Provide the (x, y) coordinate of the cell's center where the given text is located.  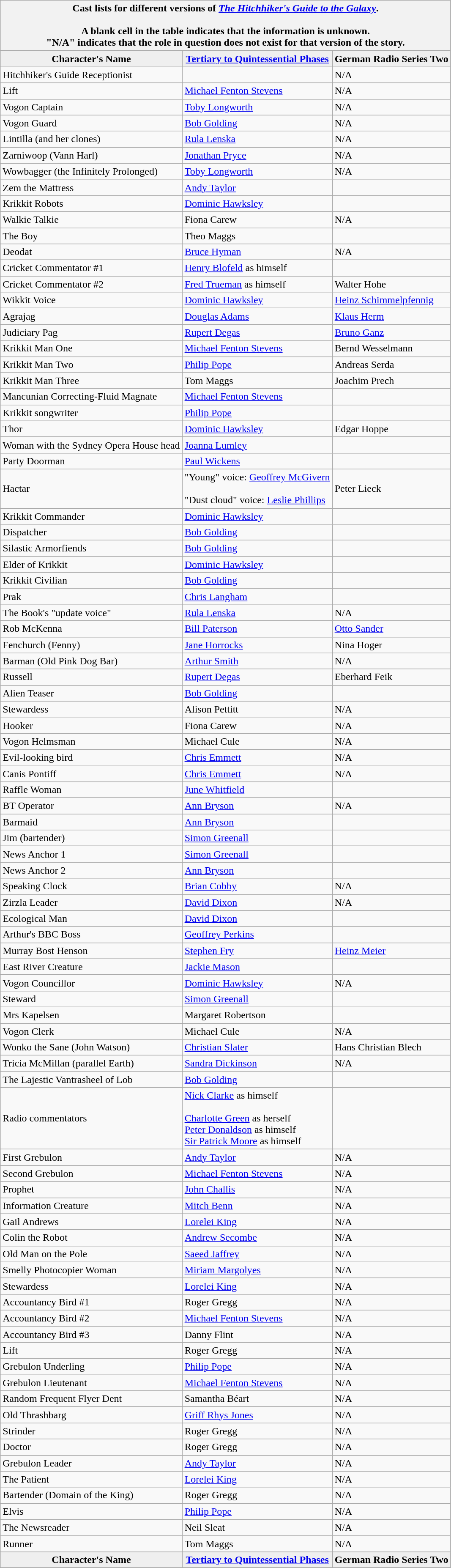
Gail Andrews (91, 1222)
Jane Horrocks (257, 645)
Wowbagger (the Infinitely Prolonged) (91, 171)
News Anchor 1 (91, 854)
Paul Wickens (257, 461)
Second Grebulon (91, 1173)
Eberhard Feik (391, 677)
Geoffrey Perkins (257, 935)
Cricket Commentator #1 (91, 268)
Rob McKenna (91, 629)
News Anchor 2 (91, 870)
Dispatcher (91, 532)
Bill Paterson (257, 629)
Douglas Adams (257, 316)
Accountancy Bird #3 (91, 1334)
BT Operator (91, 806)
Zirzla Leader (91, 902)
Klaus Herm (391, 316)
Miriam Margolyes (257, 1270)
Cricket Commentator #2 (91, 284)
Krikkit Man One (91, 348)
Henry Blofeld as himself (257, 268)
Canis Pontiff (91, 773)
Wikkit Voice (91, 300)
Arthur Smith (257, 661)
June Whitfield (257, 790)
Colin the Robot (91, 1238)
Fenchurch (Fenny) (91, 645)
The Newsreader (91, 1527)
Krikkit Man Three (91, 381)
Vogon Captain (91, 107)
Vogon Councillor (91, 983)
Old Thrashbarg (91, 1415)
Ecological Man (91, 918)
Jackie Mason (257, 967)
First Grebulon (91, 1157)
Samantha Béart (257, 1399)
Saeed Jaffrey (257, 1254)
Speaking Clock (91, 886)
Griff Rhys Jones (257, 1415)
Vogon Helmsman (91, 741)
Steward (91, 999)
Krikkit songwriter (91, 413)
Vogon Clerk (91, 1031)
Accountancy Bird #2 (91, 1318)
Andreas Serda (391, 365)
Neil Sleat (257, 1527)
Accountancy Bird #1 (91, 1302)
Radio commentators (91, 1118)
Krikkit Robots (91, 203)
Bartender (Domain of the King) (91, 1495)
Christian Slater (257, 1047)
Hactar (91, 488)
Joachim Prech (391, 381)
Raffle Woman (91, 790)
Otto Sander (391, 629)
Hitchhiker's Guide Receptionist (91, 75)
Runner (91, 1543)
Edgar Hoppe (391, 429)
Jim (bartender) (91, 838)
Hans Christian Blech (391, 1047)
Bruce Hyman (257, 252)
Chris Langham (257, 597)
Zem the Mattress (91, 187)
Krikkit Civilian (91, 581)
Barman (Old Pink Dog Bar) (91, 661)
Nina Hoger (391, 645)
Silastic Armorfiends (91, 548)
Random Frequent Flyer Dent (91, 1399)
Evil-looking bird (91, 757)
Elder of Krikkit (91, 565)
Heinz Schimmelpfennig (391, 300)
Tricia McMillan (parallel Earth) (91, 1064)
Lintilla (and her clones) (91, 139)
Woman with the Sydney Opera House head (91, 445)
Barmaid (91, 822)
Theo Maggs (257, 236)
Elvis (91, 1511)
Krikkit Commander (91, 516)
Murray Bost Henson (91, 951)
Bruno Ganz (391, 332)
Mancunian Correcting-Fluid Magnate (91, 397)
Alison Pettitt (257, 709)
East River Creature (91, 967)
Bernd Wesselmann (391, 348)
The Boy (91, 236)
Grebulon Underling (91, 1367)
Deodat (91, 252)
Grebulon Lieutenant (91, 1383)
Vogon Guard (91, 123)
Thor (91, 429)
Margaret Robertson (257, 1015)
Peter Lieck (391, 488)
Information Creature (91, 1206)
Doctor (91, 1447)
Arthur's BBC Boss (91, 935)
The Book's "update voice" (91, 613)
Prophet (91, 1190)
Prak (91, 597)
Grebulon Leader (91, 1463)
Danny Flint (257, 1334)
"Young" voice: Geoffrey McGivern"Dust cloud" voice: Leslie Phillips (257, 488)
Old Man on the Pole (91, 1254)
Russell (91, 677)
Party Doorman (91, 461)
Andrew Secombe (257, 1238)
Mrs Kapelsen (91, 1015)
John Challis (257, 1190)
Judiciary Pag (91, 332)
Sandra Dickinson (257, 1064)
Jonathan Pryce (257, 155)
Hooker (91, 725)
Nick Clarke as himselfCharlotte Green as herself Peter Donaldson as himself Sir Patrick Moore as himself (257, 1118)
Smelly Photocopier Woman (91, 1270)
The Lajestic Vantrasheel of Lob (91, 1080)
Mitch Benn (257, 1206)
Strinder (91, 1431)
Zarniwoop (Vann Harl) (91, 155)
Fred Trueman as himself (257, 284)
The Patient (91, 1479)
Joanna Lumley (257, 445)
Wonko the Sane (John Watson) (91, 1047)
Stephen Fry (257, 951)
Brian Cobby (257, 886)
Walkie Talkie (91, 219)
Alien Teaser (91, 693)
Krikkit Man Two (91, 365)
Heinz Meier (391, 951)
Agrajag (91, 316)
Walter Hohe (391, 284)
